Output the [X, Y] coordinate of the center of the cell containing the given text.  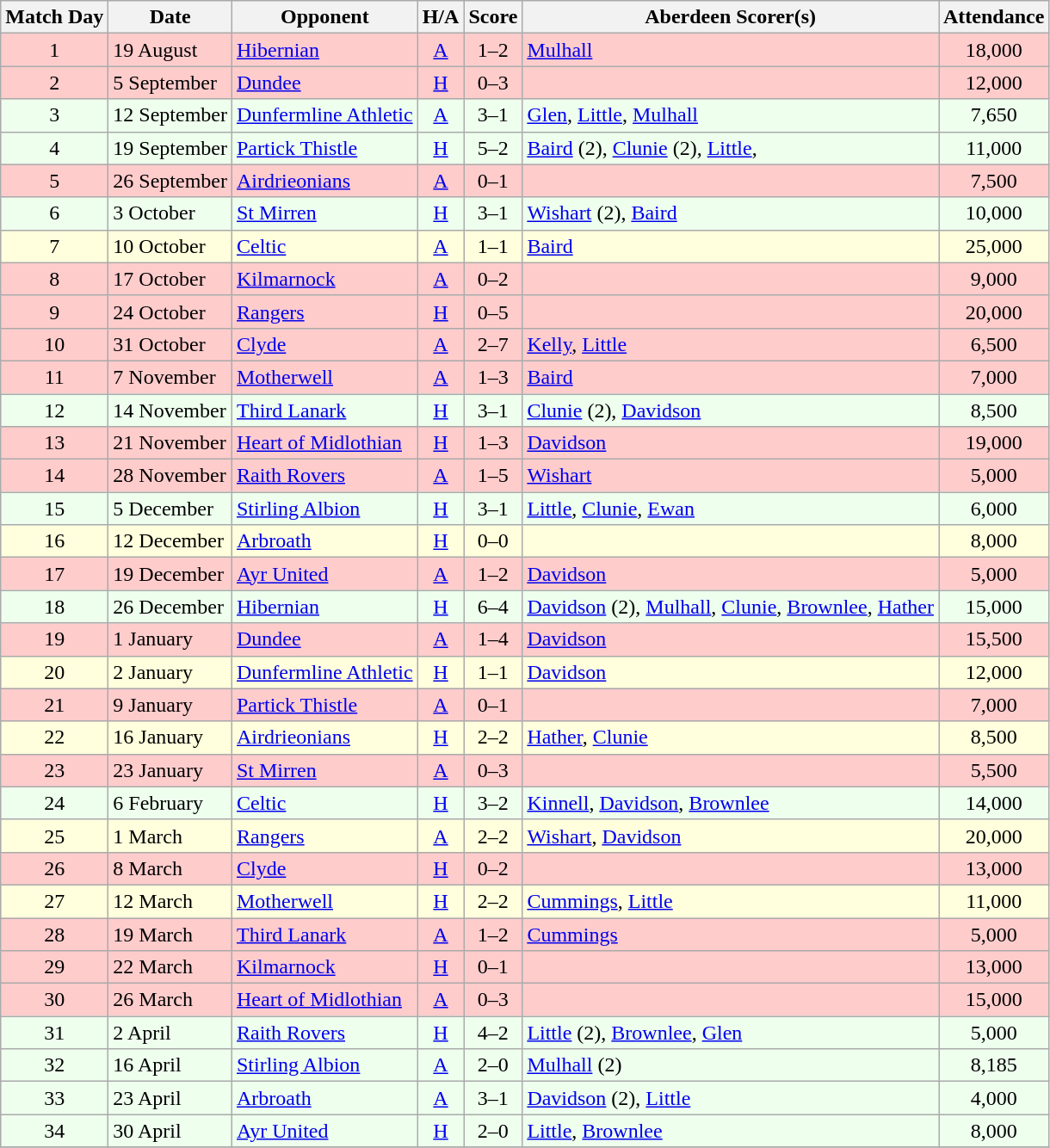
16 January [170, 738]
1 [55, 50]
19 [55, 639]
5 [55, 181]
Mulhall (2) [731, 1065]
20 [55, 672]
23 April [170, 1098]
1–5 [493, 476]
Opponent [324, 17]
18 [55, 607]
H/A [441, 17]
22 March [170, 967]
17 October [170, 279]
Wishart (2), Baird [731, 213]
25 [55, 836]
8,185 [993, 1065]
Attendance [993, 17]
2 April [170, 1033]
26 March [170, 1000]
6,000 [993, 509]
4–2 [493, 1033]
Aberdeen Scorer(s) [731, 17]
Little (2), Brownlee, Glen [731, 1033]
9 [55, 312]
Clunie (2), Davidson [731, 410]
9,000 [993, 279]
Score [493, 17]
12 December [170, 541]
21 November [170, 443]
7,650 [993, 115]
6–4 [493, 607]
1 March [170, 836]
7 November [170, 377]
18,000 [993, 50]
11 [55, 377]
14,000 [993, 803]
17 [55, 574]
19,000 [993, 443]
26 September [170, 181]
25,000 [993, 246]
32 [55, 1065]
13 [55, 443]
Cummings, Little [731, 901]
27 [55, 901]
8 [55, 279]
23 January [170, 770]
2 [55, 83]
6 [55, 213]
4,000 [993, 1098]
5–2 [493, 148]
28 [55, 934]
6,500 [993, 344]
23 [55, 770]
Date [170, 17]
Baird (2), Clunie (2), Little, [731, 148]
31 October [170, 344]
8 March [170, 868]
2–7 [493, 344]
34 [55, 1131]
Little, Clunie, Ewan [731, 509]
30 April [170, 1131]
29 [55, 967]
Match Day [55, 17]
3 [55, 115]
33 [55, 1098]
5 September [170, 83]
12 March [170, 901]
Wishart [731, 476]
10,000 [993, 213]
19 March [170, 934]
10 [55, 344]
19 September [170, 148]
Kinnell, Davidson, Brownlee [731, 803]
14 November [170, 410]
9 January [170, 705]
12 [55, 410]
0–0 [493, 541]
5 December [170, 509]
6 February [170, 803]
21 [55, 705]
1 January [170, 639]
15 [55, 509]
19 December [170, 574]
24 October [170, 312]
Wishart, Davidson [731, 836]
Mulhall [731, 50]
1–4 [493, 639]
4 [55, 148]
Kelly, Little [731, 344]
5,500 [993, 770]
26 [55, 868]
30 [55, 1000]
14 [55, 476]
19 August [170, 50]
15,500 [993, 639]
16 April [170, 1065]
22 [55, 738]
Cummings [731, 934]
Davidson (2), Mulhall, Clunie, Brownlee, Hather [731, 607]
7 [55, 246]
28 November [170, 476]
16 [55, 541]
12 September [170, 115]
3–2 [493, 803]
10 October [170, 246]
Davidson (2), Little [731, 1098]
Little, Brownlee [731, 1131]
Hather, Clunie [731, 738]
0–5 [493, 312]
3 October [170, 213]
2 January [170, 672]
7,500 [993, 181]
24 [55, 803]
26 December [170, 607]
31 [55, 1033]
Glen, Little, Mulhall [731, 115]
